Locate the cell with the specified text and output its (X, Y) center coordinate. 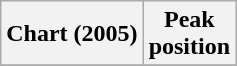
Peakposition (189, 34)
Chart (2005) (72, 34)
